Determine the [x, y] coordinate at the center of the cell enclosing the given text.  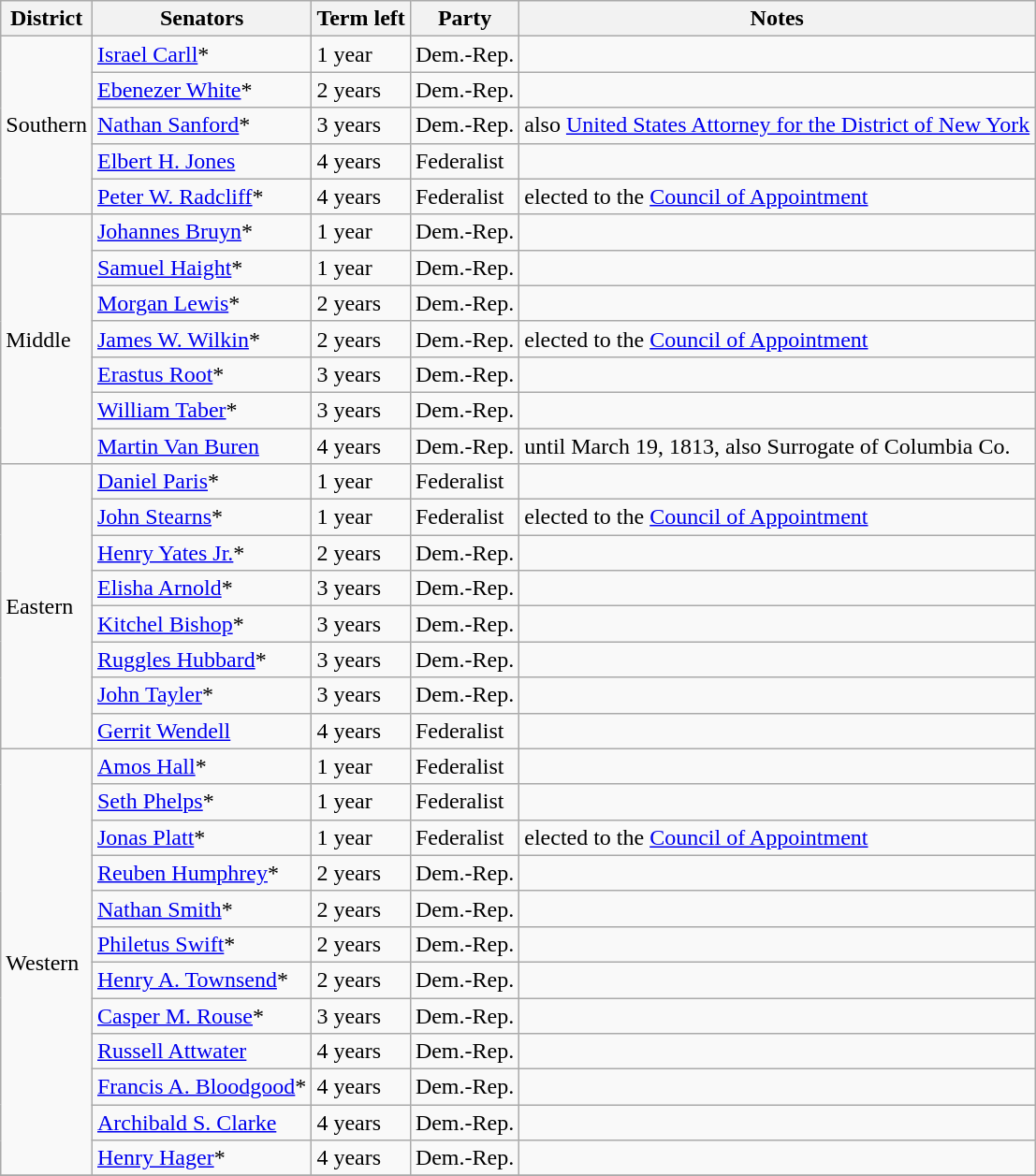
Western [47, 962]
Southern [47, 125]
Seth Phelps* [201, 802]
John Stearns* [201, 517]
Nathan Sanford* [201, 125]
Notes [777, 19]
Francis A. Bloodgood* [201, 1087]
Ruggles Hubbard* [201, 660]
Martin Van Buren [201, 446]
William Taber* [201, 410]
Henry Yates Jr.* [201, 553]
Jonas Platt* [201, 837]
Russell Attwater [201, 1052]
Casper M. Rouse* [201, 1015]
John Tayler* [201, 695]
Philetus Swift* [201, 944]
Middle [47, 339]
Term left [361, 19]
Gerrit Wendell [201, 731]
District [47, 19]
Party [464, 19]
until March 19, 1813, also Surrogate of Columbia Co. [777, 446]
Daniel Paris* [201, 482]
Ebenezer White* [201, 90]
Elbert H. Jones [201, 161]
Henry A. Townsend* [201, 980]
Israel Carll* [201, 54]
Morgan Lewis* [201, 303]
Reuben Humphrey* [201, 873]
Henry Hager* [201, 1158]
Kitchel Bishop* [201, 624]
Amos Hall* [201, 766]
Erastus Root* [201, 374]
Archibald S. Clarke [201, 1123]
Samuel Haight* [201, 268]
James W. Wilkin* [201, 339]
Johannes Bruyn* [201, 232]
Peter W. Radcliff* [201, 196]
also United States Attorney for the District of New York [777, 125]
Nathan Smith* [201, 908]
Eastern [47, 606]
Elisha Arnold* [201, 588]
Senators [201, 19]
